Extract the [x, y] coordinate from the center of the cell holding the provided text.  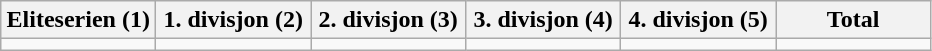
4. divisjon (5) [698, 20]
3. divisjon (4) [544, 20]
Eliteserien (1) [78, 20]
2. divisjon (3) [388, 20]
Total [854, 20]
1. divisjon (2) [234, 20]
